Locate the cell with the specified text and output its (X, Y) center coordinate. 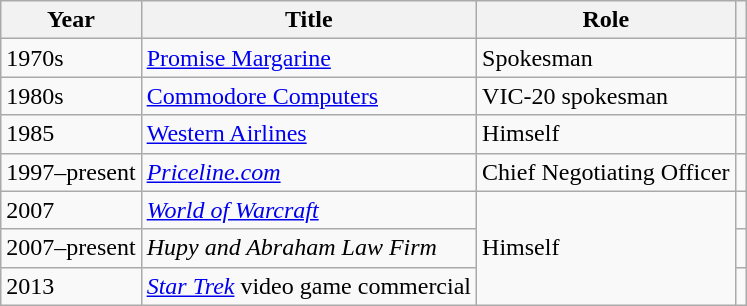
Western Airlines (308, 134)
2007–present (71, 248)
1997–present (71, 172)
Star Trek video game commercial (308, 286)
1970s (71, 58)
Title (308, 20)
2007 (71, 210)
Commodore Computers (308, 96)
2013 (71, 286)
Role (606, 20)
Chief Negotiating Officer (606, 172)
World of Warcraft (308, 210)
VIC-20 spokesman (606, 96)
Hupy and Abraham Law Firm (308, 248)
1985 (71, 134)
Priceline.com (308, 172)
Year (71, 20)
1980s (71, 96)
Promise Margarine (308, 58)
Spokesman (606, 58)
